Detect which cell encompasses the target text, then output its [X, Y] center coordinate. 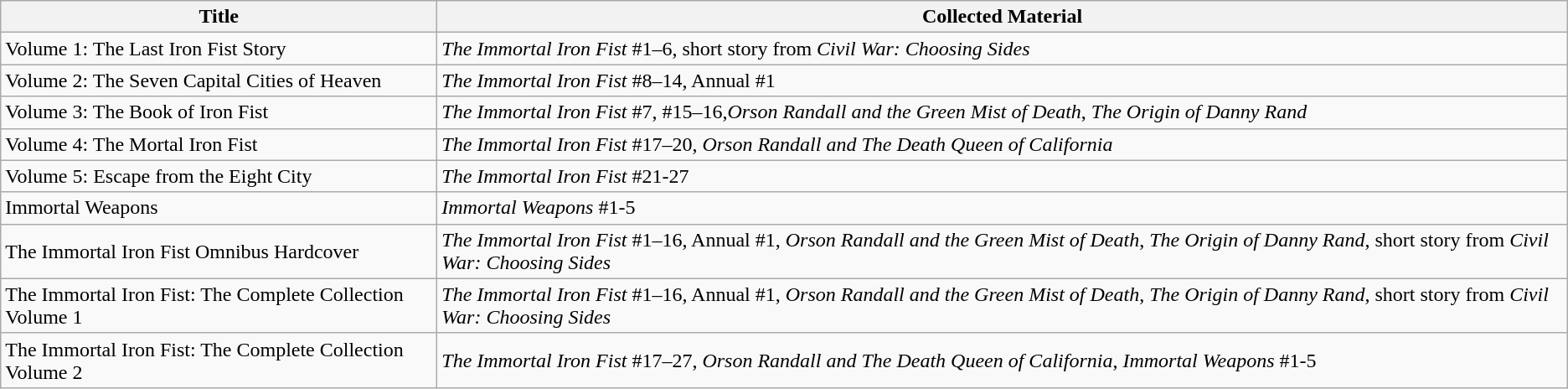
The Immortal Iron Fist #8–14, Annual #1 [1002, 80]
Volume 2: The Seven Capital Cities of Heaven [219, 80]
The Immortal Iron Fist Omnibus Hardcover [219, 252]
Title [219, 17]
The Immortal Iron Fist: The Complete Collection Volume 1 [219, 305]
The Immortal Iron Fist #17–27, Orson Randall and The Death Queen of California, Immortal Weapons #1-5 [1002, 360]
The Immortal Iron Fist #17–20, Orson Randall and The Death Queen of California [1002, 144]
Volume 5: Escape from the Eight City [219, 176]
The Immortal Iron Fist #7, #15–16,Orson Randall and the Green Mist of Death, The Origin of Danny Rand [1002, 112]
Volume 1: The Last Iron Fist Story [219, 49]
Volume 3: The Book of Iron Fist [219, 112]
Immortal Weapons #1-5 [1002, 208]
Immortal Weapons [219, 208]
Collected Material [1002, 17]
Volume 4: The Mortal Iron Fist [219, 144]
The Immortal Iron Fist #1–6, short story from Civil War: Choosing Sides [1002, 49]
The Immortal Iron Fist: The Complete Collection Volume 2 [219, 360]
The Immortal Iron Fist #21-27 [1002, 176]
